Determine the (X, Y) coordinate at the center of the cell enclosing the given text.  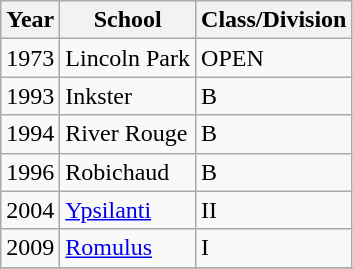
1993 (30, 96)
1994 (30, 134)
Ypsilanti (128, 210)
Robichaud (128, 172)
Romulus (128, 248)
Year (30, 20)
River Rouge (128, 134)
1973 (30, 58)
II (274, 210)
I (274, 248)
School (128, 20)
2004 (30, 210)
Class/Division (274, 20)
1996 (30, 172)
Lincoln Park (128, 58)
Inkster (128, 96)
2009 (30, 248)
OPEN (274, 58)
